Provide the (x, y) coordinate of the cell's center where the given text is located.  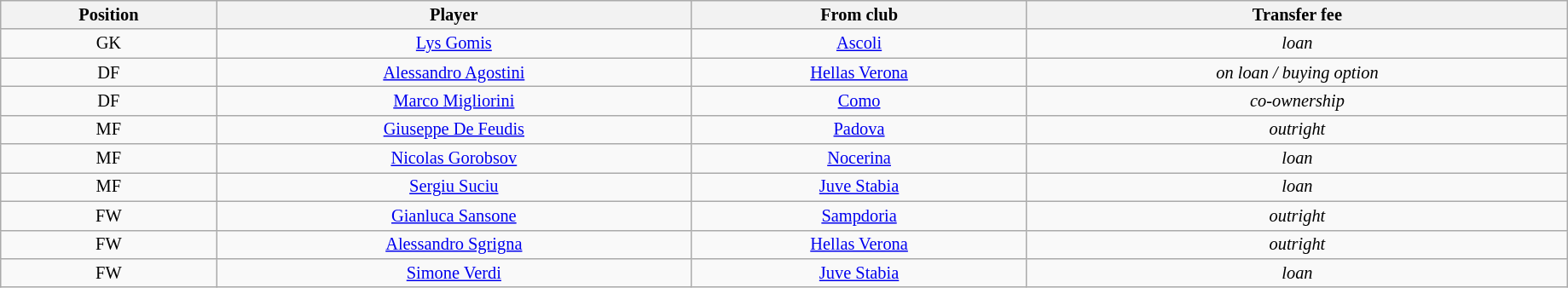
Nocerina (859, 158)
co-ownership (1297, 101)
Simone Verdi (454, 273)
Nicolas Gorobsov (454, 158)
Ascoli (859, 43)
Giuseppe De Feudis (454, 130)
Position (109, 14)
Lys Gomis (454, 43)
on loan / buying option (1297, 72)
Gianluca Sansone (454, 216)
Como (859, 101)
Padova (859, 130)
Sergiu Suciu (454, 187)
Alessandro Sgrigna (454, 245)
Player (454, 14)
Transfer fee (1297, 14)
Marco Migliorini (454, 101)
Alessandro Agostini (454, 72)
Sampdoria (859, 216)
GK (109, 43)
From club (859, 14)
